Provide the (X, Y) coordinate of the cell's center where the given text is located.  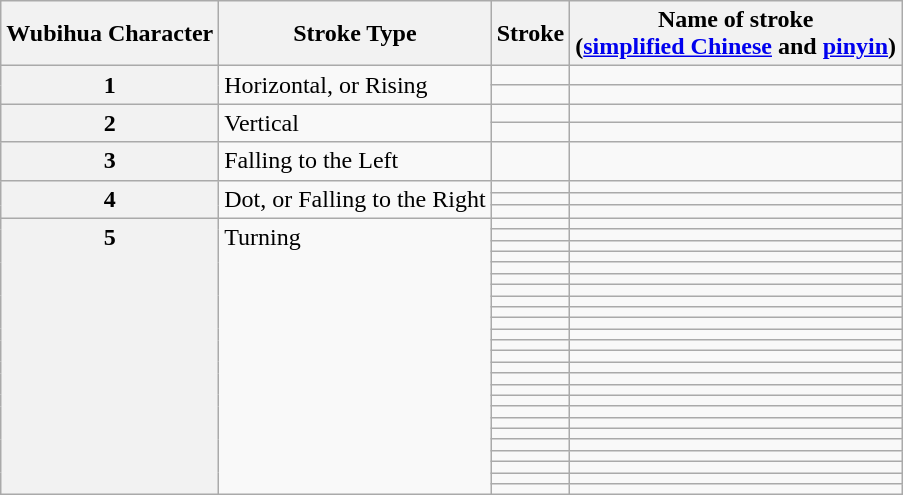
Wubihua Character (110, 34)
Stroke Type (355, 34)
Name of stroke(simplified Chinese and pinyin) (736, 34)
Stroke (530, 34)
3 (110, 161)
Turning (355, 356)
5 (110, 356)
Falling to the Left (355, 161)
2 (110, 123)
1 (110, 85)
4 (110, 199)
Horizontal, or Rising (355, 85)
Vertical (355, 123)
Dot, or Falling to the Right (355, 199)
